Find where the given text appears and provide that cell's center as [x, y] coordinate. 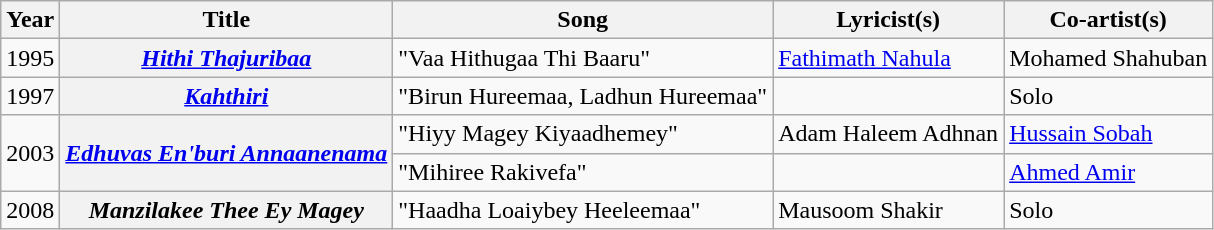
Edhuvas En'buri Annaanenama [226, 153]
Adam Haleem Adhnan [888, 134]
"Mihiree Rakivefa" [583, 172]
"Vaa Hithugaa Thi Baaru" [583, 58]
Hussain Sobah [1108, 134]
Lyricist(s) [888, 20]
"Hiyy Magey Kiyaadhemey" [583, 134]
Hithi Thajuribaa [226, 58]
Ahmed Amir [1108, 172]
"Haadha Loaiybey Heeleemaa" [583, 210]
"Birun Hureemaa, Ladhun Hureemaa" [583, 96]
1995 [30, 58]
Mohamed Shahuban [1108, 58]
Co-artist(s) [1108, 20]
1997 [30, 96]
2003 [30, 153]
Manzilakee Thee Ey Magey [226, 210]
Year [30, 20]
Song [583, 20]
2008 [30, 210]
Mausoom Shakir [888, 210]
Fathimath Nahula [888, 58]
Kahthiri [226, 96]
Title [226, 20]
